Provide the [x, y] coordinate of the cell's center where the given text is located.  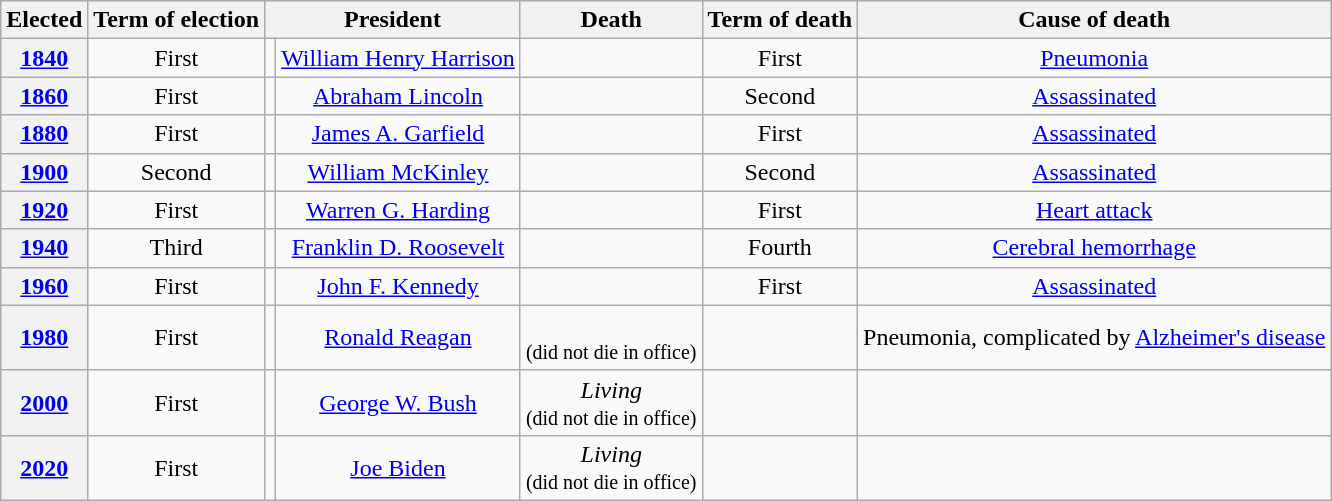
John F. Kennedy [398, 286]
1860 [44, 96]
Pneumonia, complicated by Alzheimer's disease [1094, 338]
1900 [44, 172]
2000 [44, 402]
Cerebral hemorrhage [1094, 248]
Abraham Lincoln [398, 96]
Third [176, 248]
Pneumonia [1094, 58]
1940 [44, 248]
Cause of death [1094, 20]
James A. Garfield [398, 134]
1880 [44, 134]
1980 [44, 338]
(did not die in office) [611, 338]
George W. Bush [398, 402]
Joe Biden [398, 468]
Fourth [780, 248]
1920 [44, 210]
2020 [44, 468]
Death [611, 20]
Franklin D. Roosevelt [398, 248]
Term of election [176, 20]
William McKinley [398, 172]
Ronald Reagan [398, 338]
Warren G. Harding [398, 210]
1960 [44, 286]
Heart attack [1094, 210]
Elected [44, 20]
President [393, 20]
1840 [44, 58]
Term of death [780, 20]
William Henry Harrison [398, 58]
